From the cell containing the given text, extract its center point as (X, Y) coordinate. 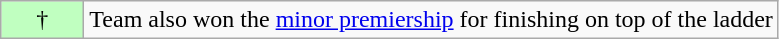
† (42, 20)
Team also won the minor premiership for finishing on top of the ladder (432, 20)
